Extract the [x, y] coordinate from the center of the cell holding the provided text.  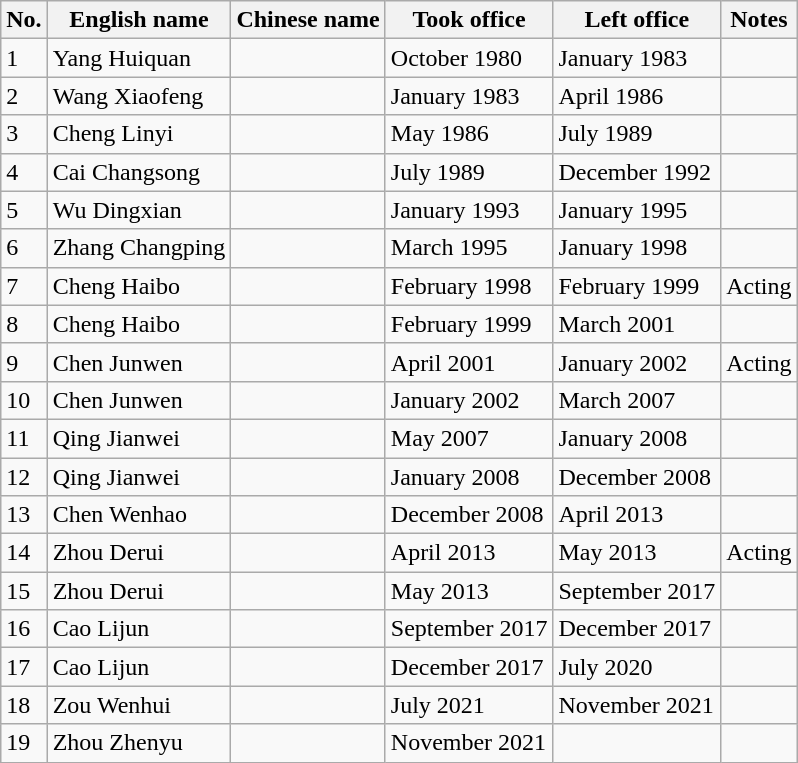
18 [24, 705]
8 [24, 324]
March 1995 [469, 248]
May 1986 [469, 134]
March 2007 [637, 400]
December 1992 [637, 172]
No. [24, 20]
July 2021 [469, 705]
1 [24, 58]
May 2007 [469, 438]
19 [24, 743]
February 1998 [469, 286]
17 [24, 667]
7 [24, 286]
Zhang Changping [139, 248]
Cheng Linyi [139, 134]
Took office [469, 20]
English name [139, 20]
Wu Dingxian [139, 210]
July 2020 [637, 667]
Chen Wenhao [139, 515]
January 1998 [637, 248]
6 [24, 248]
10 [24, 400]
Notes [759, 20]
4 [24, 172]
2 [24, 96]
3 [24, 134]
October 1980 [469, 58]
16 [24, 629]
Chinese name [308, 20]
9 [24, 362]
March 2001 [637, 324]
15 [24, 591]
April 2001 [469, 362]
Cai Changsong [139, 172]
14 [24, 553]
Yang Huiquan [139, 58]
January 1995 [637, 210]
5 [24, 210]
January 1993 [469, 210]
11 [24, 438]
Zhou Zhenyu [139, 743]
April 1986 [637, 96]
12 [24, 477]
Left office [637, 20]
Wang Xiaofeng [139, 96]
Zou Wenhui [139, 705]
13 [24, 515]
